Determine the (X, Y) coordinate at the center of the cell enclosing the given text.  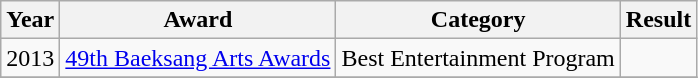
Result (658, 20)
49th Baeksang Arts Awards (198, 58)
Best Entertainment Program (478, 58)
Award (198, 20)
2013 (30, 58)
Year (30, 20)
Category (478, 20)
